Provide the [x, y] coordinate of the cell's center where the given text is located.  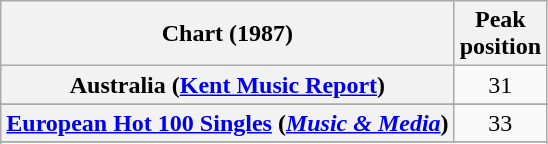
Peakposition [500, 34]
European Hot 100 Singles (Music & Media) [228, 123]
31 [500, 85]
Australia (Kent Music Report) [228, 85]
33 [500, 123]
Chart (1987) [228, 34]
